Return the (X, Y) coordinate for the center point of the cell that contains the specified text.  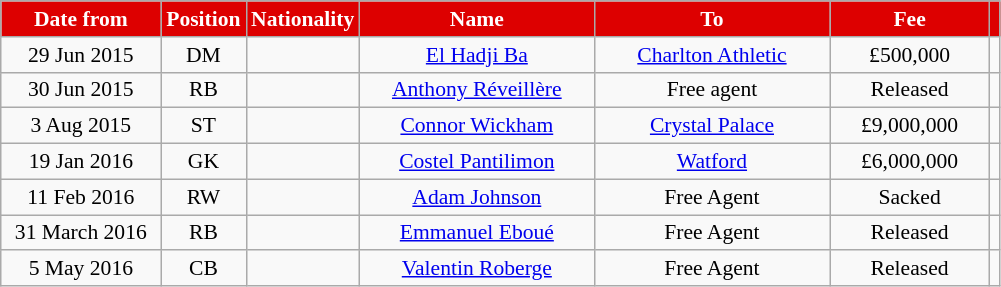
Position (204, 19)
Fee (910, 19)
3 Aug 2015 (81, 126)
30 Jun 2015 (81, 90)
5 May 2016 (81, 269)
El Hadji Ba (476, 55)
Costel Pantilimon (476, 162)
Adam Johnson (476, 197)
Charlton Athletic (712, 55)
31 March 2016 (81, 233)
Connor Wickham (476, 126)
£6,000,000 (910, 162)
Crystal Palace (712, 126)
CB (204, 269)
Nationality (302, 19)
Sacked (910, 197)
To (712, 19)
Emmanuel Eboué (476, 233)
Watford (712, 162)
19 Jan 2016 (81, 162)
Anthony Réveillère (476, 90)
Valentin Roberge (476, 269)
ST (204, 126)
£9,000,000 (910, 126)
Free agent (712, 90)
11 Feb 2016 (81, 197)
RW (204, 197)
Name (476, 19)
GK (204, 162)
DM (204, 55)
£500,000 (910, 55)
Date from (81, 19)
29 Jun 2015 (81, 55)
